Locate the cell with the specified text and output its (x, y) center coordinate. 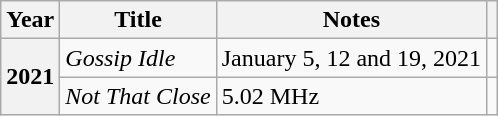
5.02 MHz (351, 96)
Not That Close (138, 96)
Title (138, 20)
January 5, 12 and 19, 2021 (351, 58)
Gossip Idle (138, 58)
2021 (30, 77)
Year (30, 20)
Notes (351, 20)
